Return [x, y] of the center of cell containing provided text 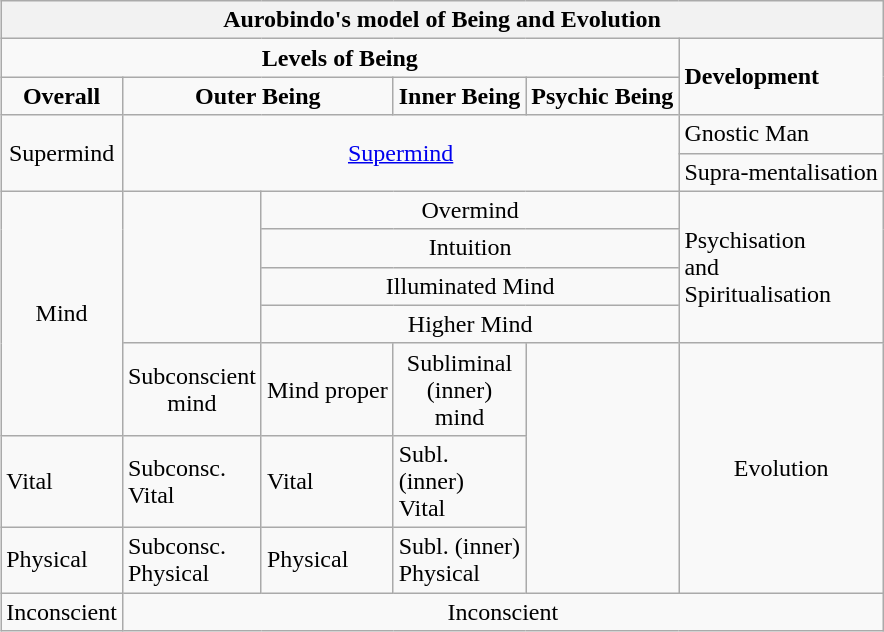
Mind proper [327, 389]
Psychic Being [602, 96]
Subl.(inner)Vital [460, 481]
Aurobindo's model of Being and Evolution [442, 20]
Subconscientmind [192, 389]
Supra-mentalisation [781, 172]
Evolution [781, 468]
Subconsc.Physical [192, 560]
Levels of Being [340, 58]
Inner Being [460, 96]
Gnostic Man [781, 134]
Development [781, 77]
Overall [62, 96]
PsychisationandSpiritualisation [781, 267]
Outer Being [258, 96]
Overmind [470, 210]
Subliminal(inner)mind [460, 389]
Subl. (inner)Physical [460, 560]
Subconsc.Vital [192, 481]
Illuminated Mind [470, 286]
Higher Mind [470, 324]
Mind [62, 313]
Intuition [470, 248]
